Return [X, Y] of the center of cell containing provided text 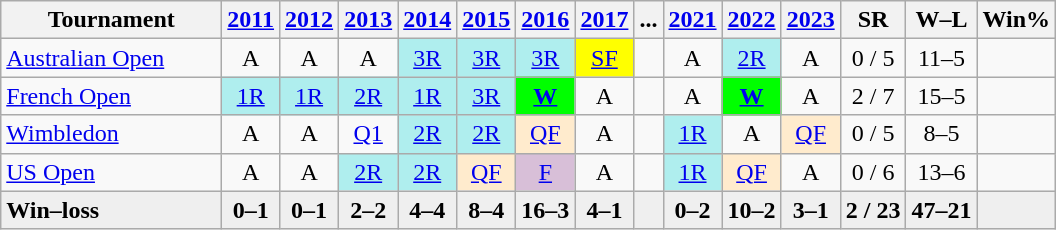
2–2 [368, 210]
F [546, 172]
W–L [942, 20]
0 / 6 [873, 172]
0–2 [692, 210]
8–5 [942, 134]
Win–loss [112, 210]
US Open [112, 172]
2015 [486, 20]
Australian Open [112, 58]
SR [873, 20]
11–5 [942, 58]
Win% [1016, 20]
2012 [310, 20]
13–6 [942, 172]
Q1 [368, 134]
Tournament [112, 20]
2021 [692, 20]
2011 [251, 20]
15–5 [942, 96]
2014 [428, 20]
SF [604, 58]
2013 [368, 20]
Wimbledon [112, 134]
4–4 [428, 210]
2022 [752, 20]
3–1 [810, 210]
2 / 7 [873, 96]
47–21 [942, 210]
10–2 [752, 210]
8–4 [486, 210]
16–3 [546, 210]
2 / 23 [873, 210]
French Open [112, 96]
4–1 [604, 210]
2017 [604, 20]
2016 [546, 20]
2023 [810, 20]
... [648, 20]
